Determine the (x, y) coordinate at the center of the cell enclosing the given text.  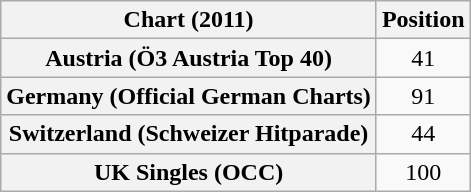
91 (423, 96)
Position (423, 20)
100 (423, 172)
44 (423, 134)
Switzerland (Schweizer Hitparade) (189, 134)
Austria (Ö3 Austria Top 40) (189, 58)
41 (423, 58)
Germany (Official German Charts) (189, 96)
UK Singles (OCC) (189, 172)
Chart (2011) (189, 20)
